Extract the [x, y] coordinate from the center of the cell holding the provided text.  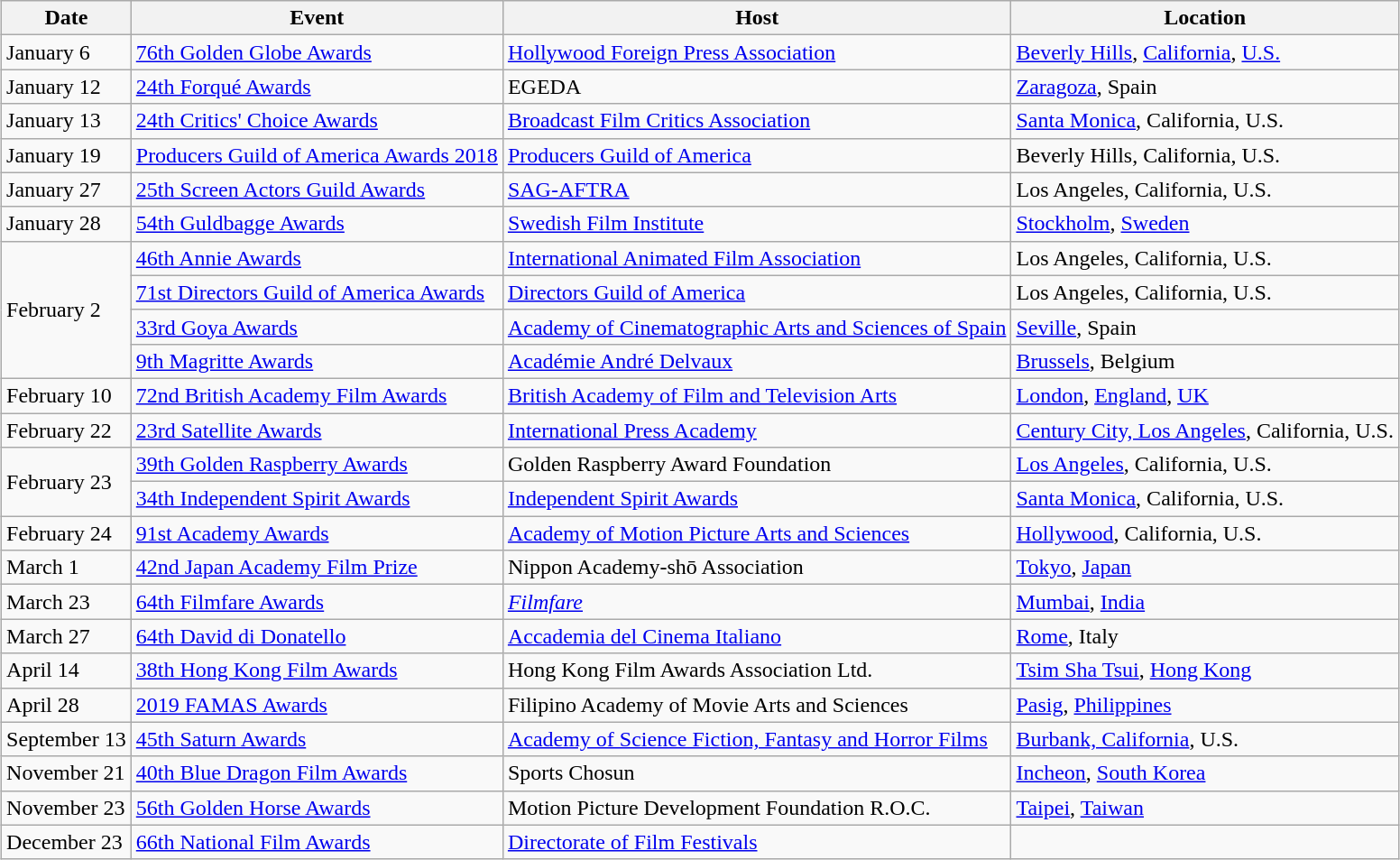
Pasig, Philippines [1205, 705]
Stockholm, Sweden [1205, 224]
64th Filmfare Awards [317, 602]
Academy of Cinematographic Arts and Sciences of Spain [757, 327]
Swedish Film Institute [757, 224]
25th Screen Actors Guild Awards [317, 190]
Producers Guild of America [757, 155]
February 2 [67, 310]
Sports Chosun [757, 773]
Seville, Spain [1205, 327]
Tsim Sha Tsui, Hong Kong [1205, 670]
91st Academy Awards [317, 533]
54th Guldbagge Awards [317, 224]
39th Golden Raspberry Awards [317, 465]
56th Golden Horse Awards [317, 808]
February 10 [67, 395]
Golden Raspberry Award Foundation [757, 465]
December 23 [67, 842]
March 23 [67, 602]
Century City, Los Angeles, California, U.S. [1205, 430]
February 23 [67, 482]
71st Directors Guild of America Awards [317, 292]
March 27 [67, 636]
January 19 [67, 155]
March 1 [67, 568]
November 23 [67, 808]
Motion Picture Development Foundation R.O.C. [757, 808]
Filipino Academy of Movie Arts and Sciences [757, 705]
Accademia del Cinema Italiano [757, 636]
45th Saturn Awards [317, 739]
Broadcast Film Critics Association [757, 121]
Tokyo, Japan [1205, 568]
London, England, UK [1205, 395]
Host [757, 18]
Filmfare [757, 602]
23rd Satellite Awards [317, 430]
Académie André Delvaux [757, 361]
Academy of Motion Picture Arts and Sciences [757, 533]
September 13 [67, 739]
Burbank, California, U.S. [1205, 739]
24th Forqué Awards [317, 87]
Directorate of Film Festivals [757, 842]
January 27 [67, 190]
46th Annie Awards [317, 258]
9th Magritte Awards [317, 361]
January 13 [67, 121]
2019 FAMAS Awards [317, 705]
Independent Spirit Awards [757, 499]
International Animated Film Association [757, 258]
International Press Academy [757, 430]
Rome, Italy [1205, 636]
33rd Goya Awards [317, 327]
66th National Film Awards [317, 842]
February 24 [67, 533]
Brussels, Belgium [1205, 361]
40th Blue Dragon Film Awards [317, 773]
Producers Guild of America Awards 2018 [317, 155]
34th Independent Spirit Awards [317, 499]
76th Golden Globe Awards [317, 52]
Hong Kong Film Awards Association Ltd. [757, 670]
24th Critics' Choice Awards [317, 121]
February 22 [67, 430]
British Academy of Film and Television Arts [757, 395]
Hollywood, California, U.S. [1205, 533]
Academy of Science Fiction, Fantasy and Horror Films [757, 739]
Date [67, 18]
April 14 [67, 670]
Mumbai, India [1205, 602]
SAG-AFTRA [757, 190]
Taipei, Taiwan [1205, 808]
Hollywood Foreign Press Association [757, 52]
January 6 [67, 52]
April 28 [67, 705]
Directors Guild of America [757, 292]
42nd Japan Academy Film Prize [317, 568]
64th David di Donatello [317, 636]
Incheon, South Korea [1205, 773]
Location [1205, 18]
EGEDA [757, 87]
Event [317, 18]
38th Hong Kong Film Awards [317, 670]
January 12 [67, 87]
January 28 [67, 224]
Nippon Academy-shō Association [757, 568]
Zaragoza, Spain [1205, 87]
72nd British Academy Film Awards [317, 395]
November 21 [67, 773]
